Locate the cell with the specified text and output its [x, y] center coordinate. 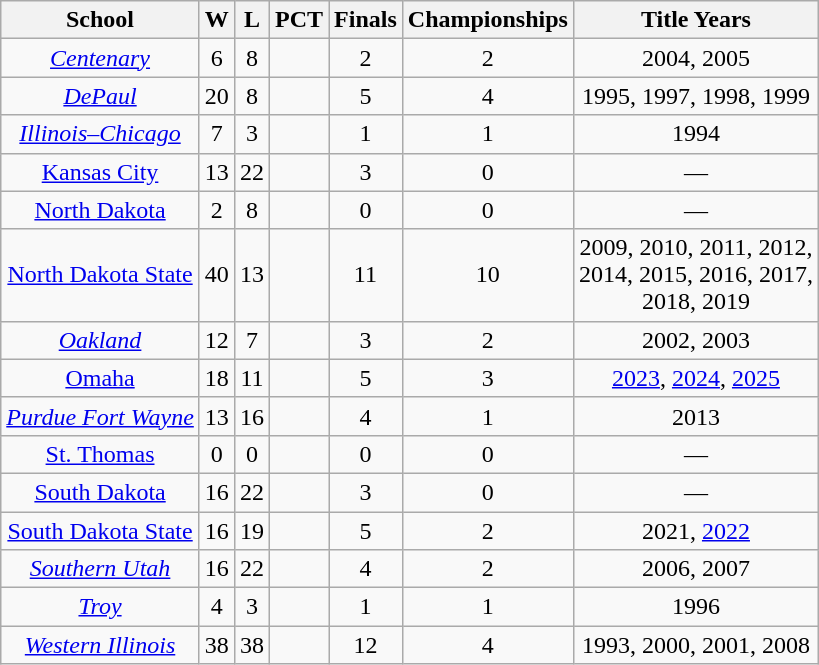
North Dakota State [100, 275]
DePaul [100, 96]
Championships [488, 20]
2002, 2003 [696, 340]
North Dakota [100, 210]
Western Illinois [100, 645]
1995, 1997, 1998, 1999 [696, 96]
Purdue Fort Wayne [100, 416]
W [216, 20]
2021, 2022 [696, 531]
1993, 2000, 2001, 2008 [696, 645]
6 [216, 58]
Omaha [100, 378]
Finals [366, 20]
South Dakota State [100, 531]
2023, 2024, 2025 [696, 378]
Troy [100, 607]
South Dakota [100, 492]
Illinois–Chicago [100, 134]
Oakland [100, 340]
L [252, 20]
18 [216, 378]
1996 [696, 607]
School [100, 20]
1994 [696, 134]
10 [488, 275]
20 [216, 96]
2004, 2005 [696, 58]
Centenary [100, 58]
Title Years [696, 20]
19 [252, 531]
2006, 2007 [696, 569]
Southern Utah [100, 569]
40 [216, 275]
2013 [696, 416]
Kansas City [100, 172]
PCT [298, 20]
St. Thomas [100, 454]
2009, 2010, 2011, 2012,2014, 2015, 2016, 2017,2018, 2019 [696, 275]
